Scan for the cell matching the given text and deliver its [X, Y] coordinate at center. 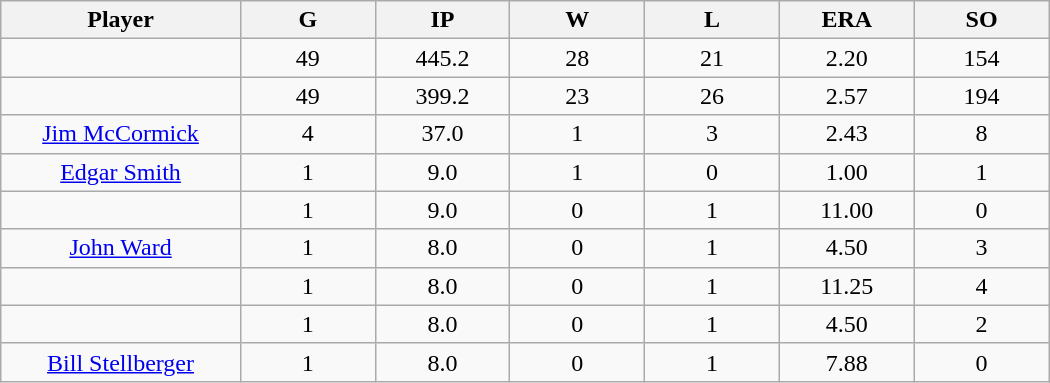
445.2 [442, 58]
399.2 [442, 96]
2 [982, 324]
SO [982, 20]
28 [578, 58]
37.0 [442, 134]
Jim McCormick [121, 134]
2.20 [846, 58]
IP [442, 20]
26 [712, 96]
194 [982, 96]
Player [121, 20]
7.88 [846, 362]
Edgar Smith [121, 172]
154 [982, 58]
21 [712, 58]
2.57 [846, 96]
W [578, 20]
L [712, 20]
1.00 [846, 172]
23 [578, 96]
John Ward [121, 248]
ERA [846, 20]
G [308, 20]
2.43 [846, 134]
8 [982, 134]
11.00 [846, 210]
11.25 [846, 286]
Bill Stellberger [121, 362]
